Locate the cell with the specified text and output its [X, Y] center coordinate. 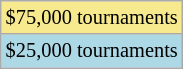
$25,000 tournaments [92, 51]
$75,000 tournaments [92, 17]
